Output the (x, y) coordinate of the center of the cell containing the given text.  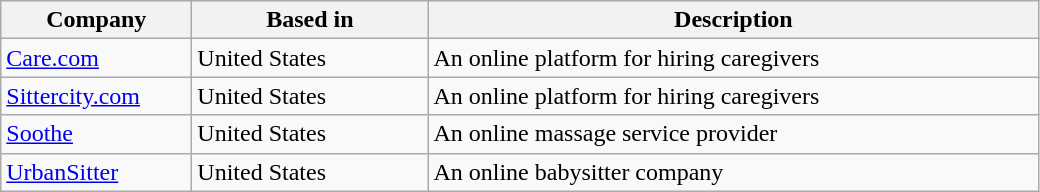
Care.com (96, 58)
Description (734, 20)
Company (96, 20)
Based in (310, 20)
Soothe (96, 134)
Sittercity.com (96, 96)
UrbanSitter (96, 172)
An online massage service provider (734, 134)
An online babysitter company (734, 172)
